Pinpoint the cell where the given text exists, returning its (X, Y) midpoint coordinate. 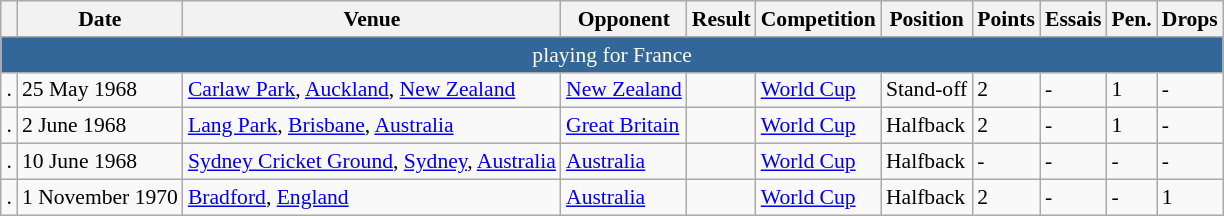
New Zealand (624, 90)
Position (926, 19)
2 June 1968 (100, 126)
Competition (818, 19)
1 November 1970 (100, 197)
Opponent (624, 19)
Points (1006, 19)
Drops (1190, 19)
playing for France (612, 55)
Result (722, 19)
Great Britain (624, 126)
Stand-off (926, 90)
25 May 1968 (100, 90)
Pen. (1131, 19)
Date (100, 19)
Essais (1074, 19)
Lang Park, Brisbane, Australia (372, 126)
Carlaw Park, Auckland, New Zealand (372, 90)
Venue (372, 19)
Sydney Cricket Ground, Sydney, Australia (372, 162)
10 June 1968 (100, 162)
Bradford, England (372, 197)
